For the text-containing cell, return its midpoint in (x, y) coordinate format. 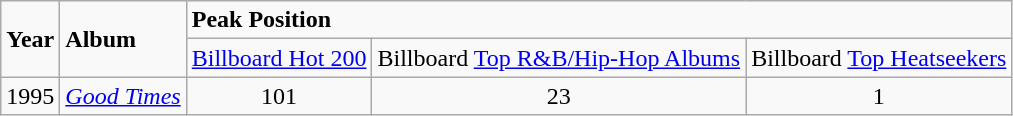
Peak Position (599, 20)
Billboard Top R&B/Hip-Hop Albums (559, 58)
Billboard Top Heatseekers (879, 58)
1 (879, 96)
101 (279, 96)
Good Times (123, 96)
23 (559, 96)
Album (123, 39)
Year (30, 39)
Billboard Hot 200 (279, 58)
1995 (30, 96)
